From the cell containing the given text, extract its center point as [X, Y] coordinate. 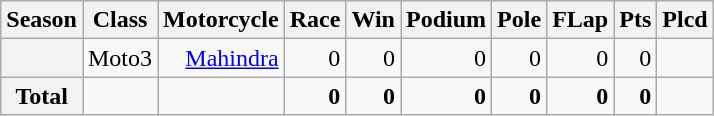
Motorcycle [222, 20]
Podium [446, 20]
FLap [580, 20]
Pts [636, 20]
Race [315, 20]
Season [42, 20]
Moto3 [120, 58]
Class [120, 20]
Total [42, 96]
Plcd [685, 20]
Win [374, 20]
Mahindra [222, 58]
Pole [520, 20]
